Determine the [x, y] coordinate at the center of the cell enclosing the given text.  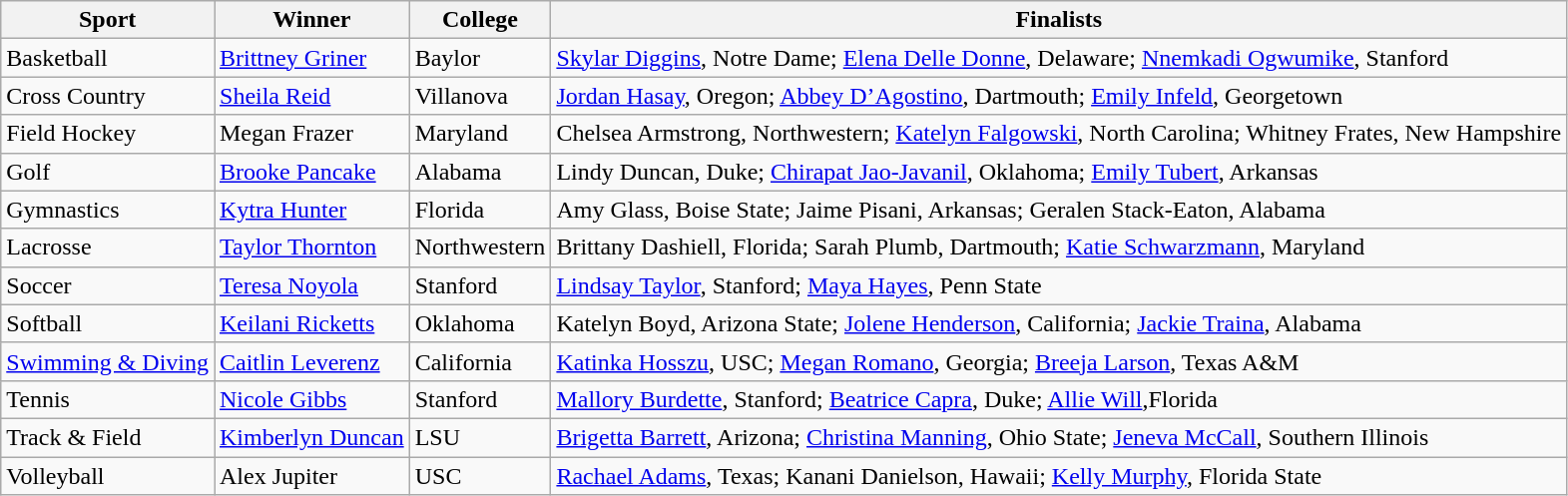
Nicole Gibbs [311, 399]
Basketball [108, 58]
Soccer [108, 285]
Katelyn Boyd, Arizona State; Jolene Henderson, California; Jackie Traina, Alabama [1059, 323]
Volleyball [108, 476]
Teresa Noyola [311, 285]
Softball [108, 323]
Finalists [1059, 20]
Rachael Adams, Texas; Kanani Danielson, Hawaii; Kelly Murphy, Florida State [1059, 476]
Kytra Hunter [311, 210]
Brittany Dashiell, Florida; Sarah Plumb, Dartmouth; Katie Schwarzmann, Maryland [1059, 248]
California [480, 361]
Lindy Duncan, Duke; Chirapat Jao-Javanil, Oklahoma; Emily Tubert, Arkansas [1059, 172]
Villanova [480, 96]
Brooke Pancake [311, 172]
Keilani Ricketts [311, 323]
Skylar Diggins, Notre Dame; Elena Delle Donne, Delaware; Nnemkadi Ogwumike, Stanford [1059, 58]
Florida [480, 210]
Jordan Hasay, Oregon; Abbey D’Agostino, Dartmouth; Emily Infeld, Georgetown [1059, 96]
College [480, 20]
Brittney Griner [311, 58]
Sheila Reid [311, 96]
Baylor [480, 58]
Lacrosse [108, 248]
Northwestern [480, 248]
Field Hockey [108, 134]
Gymnastics [108, 210]
Chelsea Armstrong, Northwestern; Katelyn Falgowski, North Carolina; Whitney Frates, New Hampshire [1059, 134]
Mallory Burdette, Stanford; Beatrice Capra, Duke; Allie Will,Florida [1059, 399]
Lindsay Taylor, Stanford; Maya Hayes, Penn State [1059, 285]
Swimming & Diving [108, 361]
Tennis [108, 399]
Megan Frazer [311, 134]
Katinka Hosszu, USC; Megan Romano, Georgia; Breeja Larson, Texas A&M [1059, 361]
Maryland [480, 134]
Sport [108, 20]
Winner [311, 20]
Golf [108, 172]
Brigetta Barrett, Arizona; Christina Manning, Ohio State; Jeneva McCall, Southern Illinois [1059, 437]
USC [480, 476]
Oklahoma [480, 323]
LSU [480, 437]
Taylor Thornton [311, 248]
Kimberlyn Duncan [311, 437]
Alex Jupiter [311, 476]
Cross Country [108, 96]
Alabama [480, 172]
Track & Field [108, 437]
Amy Glass, Boise State; Jaime Pisani, Arkansas; Geralen Stack-Eaton, Alabama [1059, 210]
Caitlin Leverenz [311, 361]
